From the cell containing the given text, extract its center point as (X, Y) coordinate. 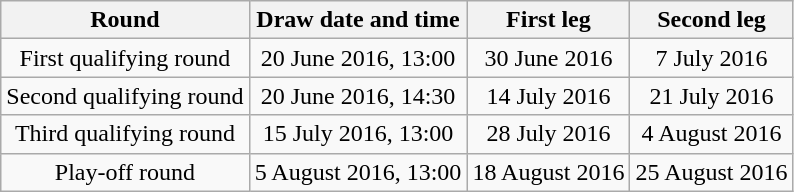
First qualifying round (125, 58)
20 June 2016, 13:00 (358, 58)
21 July 2016 (712, 96)
25 August 2016 (712, 172)
18 August 2016 (548, 172)
15 July 2016, 13:00 (358, 134)
First leg (548, 20)
20 June 2016, 14:30 (358, 96)
Play-off round (125, 172)
30 June 2016 (548, 58)
7 July 2016 (712, 58)
Round (125, 20)
Second leg (712, 20)
14 July 2016 (548, 96)
4 August 2016 (712, 134)
Draw date and time (358, 20)
5 August 2016, 13:00 (358, 172)
28 July 2016 (548, 134)
Second qualifying round (125, 96)
Third qualifying round (125, 134)
